Extract the (X, Y) coordinate from the center of the cell holding the provided text.  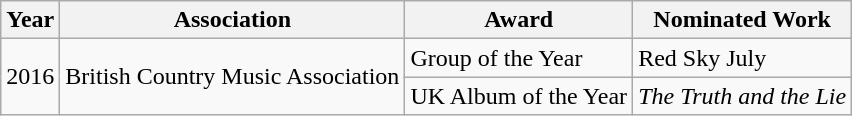
UK Album of the Year (519, 96)
The Truth and the Lie (742, 96)
Red Sky July (742, 58)
Award (519, 20)
Association (232, 20)
2016 (30, 77)
Group of the Year (519, 58)
British Country Music Association (232, 77)
Nominated Work (742, 20)
Year (30, 20)
